Identify which cell holds the provided text, then report its [X, Y] central coordinate. 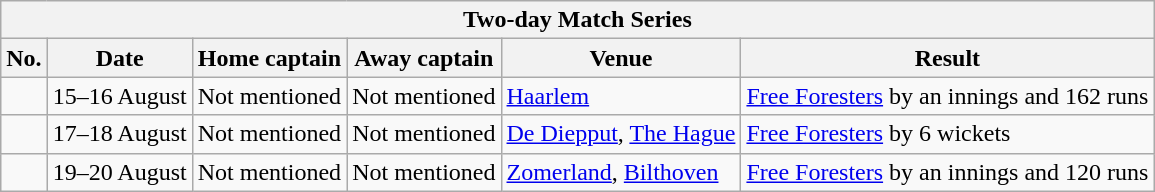
Date [120, 58]
Away captain [424, 58]
17–18 August [120, 134]
Free Foresters by an innings and 162 runs [948, 96]
Zomerland, Bilthoven [621, 172]
Venue [621, 58]
Haarlem [621, 96]
No. [24, 58]
15–16 August [120, 96]
Result [948, 58]
Home captain [269, 58]
Two-day Match Series [578, 20]
19–20 August [120, 172]
De Diepput, The Hague [621, 134]
Free Foresters by an innings and 120 runs [948, 172]
Free Foresters by 6 wickets [948, 134]
